From the cell containing the given text, extract its center point as (x, y) coordinate. 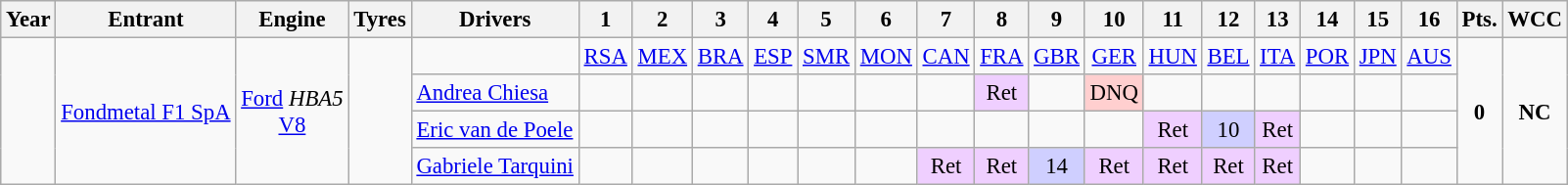
11 (1173, 20)
Year (28, 20)
Ford HBA5V8 (292, 112)
HUN (1173, 57)
Fondmetal F1 SpA (146, 112)
9 (1057, 20)
4 (773, 20)
GER (1114, 57)
AUS (1429, 57)
12 (1228, 20)
1 (605, 20)
Gabriele Tarquini (495, 166)
Entrant (146, 20)
SMR (826, 57)
ITA (1278, 57)
POR (1327, 57)
5 (826, 20)
7 (945, 20)
BEL (1228, 57)
Drivers (495, 20)
DNQ (1114, 93)
Engine (292, 20)
Andrea Chiesa (495, 93)
RSA (605, 57)
15 (1378, 20)
JPN (1378, 57)
GBR (1057, 57)
MEX (662, 57)
0 (1480, 112)
Eric van de Poele (495, 130)
FRA (1002, 57)
13 (1278, 20)
16 (1429, 20)
6 (886, 20)
ESP (773, 57)
Tyres (380, 20)
NC (1535, 112)
CAN (945, 57)
MON (886, 57)
BRA (720, 57)
3 (720, 20)
Pts. (1480, 20)
2 (662, 20)
WCC (1535, 20)
8 (1002, 20)
